Capture the cell that displays the provided text and extract its (x, y) central coordinate. 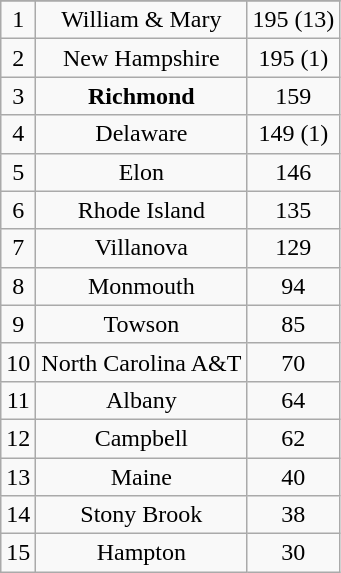
Hampton (142, 553)
New Hampshire (142, 58)
195 (1) (294, 58)
4 (18, 134)
5 (18, 172)
9 (18, 324)
14 (18, 515)
10 (18, 362)
6 (18, 210)
3 (18, 96)
1 (18, 20)
40 (294, 477)
159 (294, 96)
Delaware (142, 134)
Towson (142, 324)
7 (18, 248)
11 (18, 400)
Elon (142, 172)
149 (1) (294, 134)
30 (294, 553)
94 (294, 286)
38 (294, 515)
195 (13) (294, 20)
129 (294, 248)
85 (294, 324)
William & Mary (142, 20)
Albany (142, 400)
62 (294, 438)
Maine (142, 477)
Rhode Island (142, 210)
Stony Brook (142, 515)
135 (294, 210)
64 (294, 400)
2 (18, 58)
Monmouth (142, 286)
Richmond (142, 96)
13 (18, 477)
Campbell (142, 438)
North Carolina A&T (142, 362)
Villanova (142, 248)
146 (294, 172)
70 (294, 362)
12 (18, 438)
15 (18, 553)
8 (18, 286)
